Scan for the cell matching the given text and deliver its (X, Y) coordinate at center. 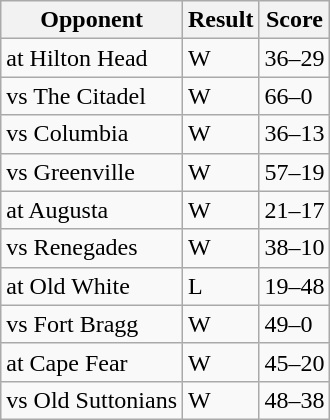
45–20 (294, 362)
Result (221, 20)
at Cape Fear (92, 362)
36–13 (294, 134)
vs Old Suttonians (92, 400)
21–17 (294, 210)
vs Fort Bragg (92, 324)
Opponent (92, 20)
at Hilton Head (92, 58)
at Augusta (92, 210)
vs Columbia (92, 134)
66–0 (294, 96)
57–19 (294, 172)
36–29 (294, 58)
38–10 (294, 248)
49–0 (294, 324)
vs Greenville (92, 172)
Score (294, 20)
vs The Citadel (92, 96)
vs Renegades (92, 248)
48–38 (294, 400)
19–48 (294, 286)
L (221, 286)
at Old White (92, 286)
